Identify which cell holds the provided text, then report its (x, y) central coordinate. 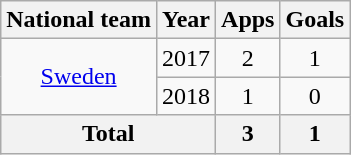
National team (79, 20)
Goals (315, 20)
Year (186, 20)
3 (248, 134)
2 (248, 58)
Apps (248, 20)
2017 (186, 58)
Sweden (79, 77)
Total (108, 134)
2018 (186, 96)
0 (315, 96)
